Detect which cell encompasses the target text, then output its [x, y] center coordinate. 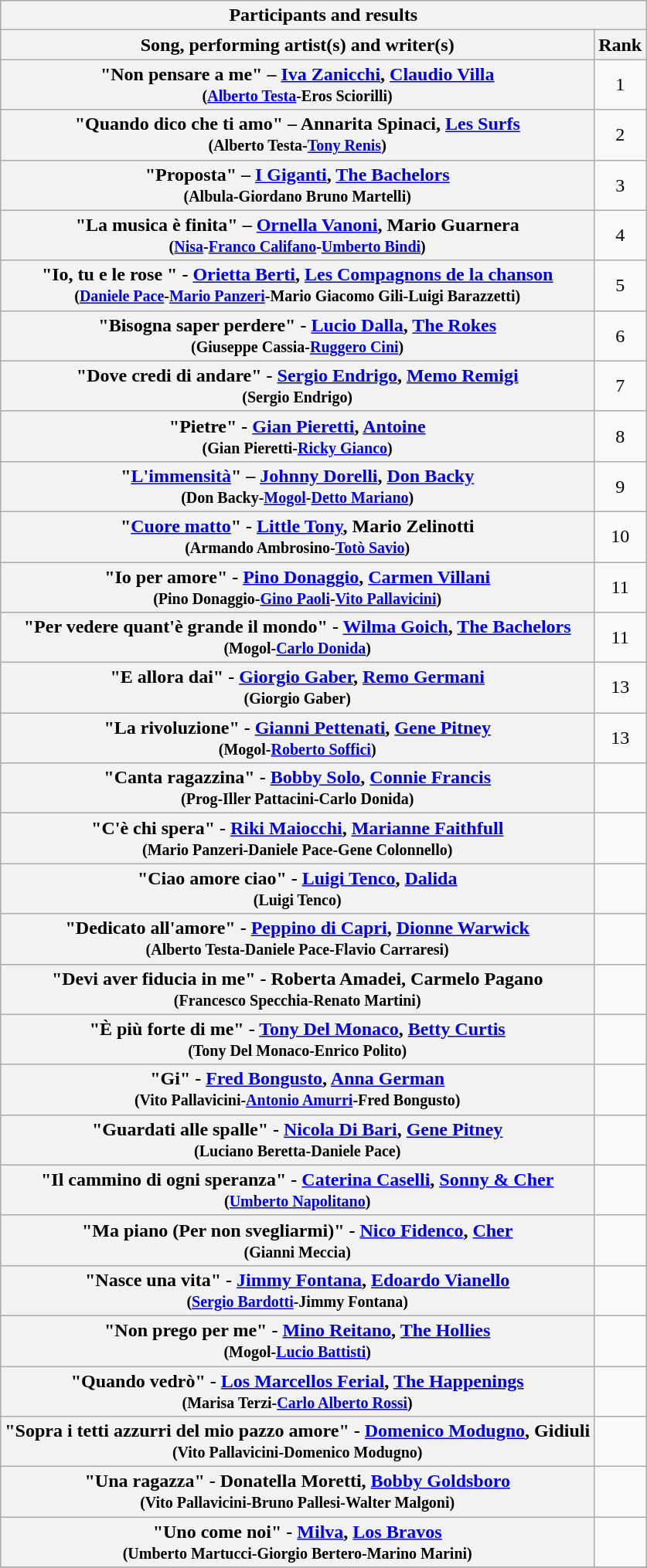
"E allora dai" - Giorgio Gaber, Remo Germani (Giorgio Gaber) [298, 687]
Participants and results [323, 15]
2 [620, 134]
"Uno come noi" - Milva, Los Bravos (Umberto Martucci-Giorgio Bertero-Marino Marini) [298, 1542]
"Gi" - Fred Bongusto, Anna German (Vito Pallavicini-Antonio Amurri-Fred Bongusto) [298, 1089]
"Non prego per me" - Mino Reitano, The Hollies (Mogol-Lucio Battisti) [298, 1341]
10 [620, 536]
"Devi aver fiducia in me" - Roberta Amadei, Carmelo Pagano (Francesco Specchia-Renato Martini) [298, 989]
"Canta ragazzina" - Bobby Solo, Connie Francis (Prog-Iller Pattacini-Carlo Donida) [298, 788]
"Per vedere quant'è grande il mondo" - Wilma Goich, The Bachelors (Mogol-Carlo Donida) [298, 638]
"Quando dico che ti amo" – Annarita Spinaci, Les Surfs (Alberto Testa-Tony Renis) [298, 134]
7 [620, 386]
"La musica è finita" – Ornella Vanoni, Mario Guarnera (Nisa-Franco Califano-Umberto Bindi) [298, 235]
"Ciao amore ciao" - Luigi Tenco, Dalida (Luigi Tenco) [298, 888]
"L'immensità" – Johnny Dorelli, Don Backy (Don Backy-Mogol-Detto Mariano) [298, 487]
8 [620, 436]
"Bisogna saper perdere" - Lucio Dalla, The Rokes (Giuseppe Cassia-Ruggero Cini) [298, 335]
"Guardati alle spalle" - Nicola Di Bari, Gene Pitney (Luciano Beretta-Daniele Pace) [298, 1140]
"Non pensare a me" – Iva Zanicchi, Claudio Villa (Alberto Testa-Eros Sciorilli) [298, 85]
"Io, tu e le rose " - Orietta Berti, Les Compagnons de la chanson (Daniele Pace-Mario Panzeri-Mario Giacomo Gili-Luigi Barazzetti) [298, 286]
"Il cammino di ogni speranza" - Caterina Caselli, Sonny & Cher (Umberto Napolitano) [298, 1190]
"Cuore matto" - Little Tony, Mario Zelinotti (Armando Ambrosino-Totò Savio) [298, 536]
4 [620, 235]
5 [620, 286]
"Quando vedrò" - Los Marcellos Ferial, The Happenings (Marisa Terzi-Carlo Alberto Rossi) [298, 1390]
1 [620, 85]
"C'è chi spera" - Riki Maiocchi, Marianne Faithfull (Mario Panzeri-Daniele Pace-Gene Colonnello) [298, 839]
9 [620, 487]
"Io per amore" - Pino Donaggio, Carmen Villani (Pino Donaggio-Gino Paoli-Vito Pallavicini) [298, 587]
"Sopra i tetti azzurri del mio pazzo amore" - Domenico Modugno, Gidiuli (Vito Pallavicini-Domenico Modugno) [298, 1441]
6 [620, 335]
"Dove credi di andare" - Sergio Endrigo, Memo Remigi (Sergio Endrigo) [298, 386]
"Ma piano (Per non svegliarmi)" - Nico Fidenco, Cher (Gianni Meccia) [298, 1240]
3 [620, 185]
"Una ragazza" - Donatella Moretti, Bobby Goldsboro (Vito Pallavicini-Bruno Pallesi-Walter Malgoni) [298, 1492]
"Pietre" - Gian Pieretti, Antoine (Gian Pieretti-Ricky Gianco) [298, 436]
"È più forte di me" - Tony Del Monaco, Betty Curtis (Tony Del Monaco-Enrico Polito) [298, 1040]
Song, performing artist(s) and writer(s) [298, 45]
"Proposta" – I Giganti, The Bachelors (Albula-Giordano Bruno Martelli) [298, 185]
"La rivoluzione" - Gianni Pettenati, Gene Pitney (Mogol-Roberto Soffici) [298, 738]
Rank [620, 45]
"Dedicato all'amore" - Peppino di Capri, Dionne Warwick (Alberto Testa-Daniele Pace-Flavio Carraresi) [298, 939]
"Nasce una vita" - Jimmy Fontana, Edoardo Vianello (Sergio Bardotti-Jimmy Fontana) [298, 1290]
